Search for the cell housing the specified text and yield its [X, Y] center coordinate. 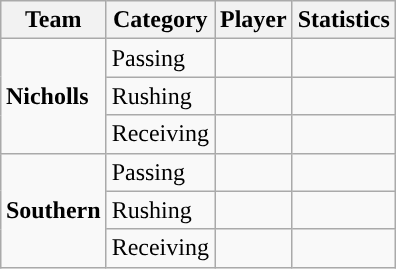
Nicholls [53, 96]
Player [253, 20]
Statistics [344, 20]
Team [53, 20]
Southern [53, 210]
Category [160, 20]
